Identify which cell holds the provided text, then report its [x, y] central coordinate. 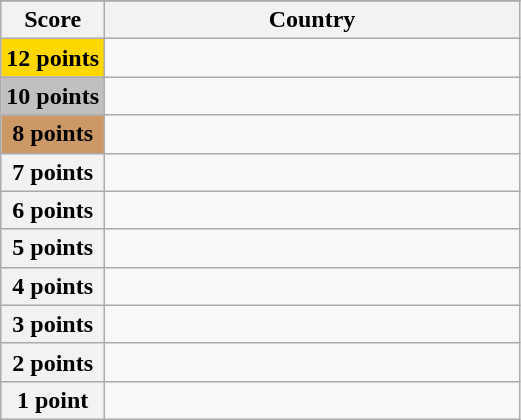
Country [312, 20]
6 points [53, 210]
12 points [53, 58]
Score [53, 20]
10 points [53, 96]
5 points [53, 248]
3 points [53, 324]
1 point [53, 400]
8 points [53, 134]
2 points [53, 362]
4 points [53, 286]
7 points [53, 172]
